From the cell containing the given text, extract its center point as [x, y] coordinate. 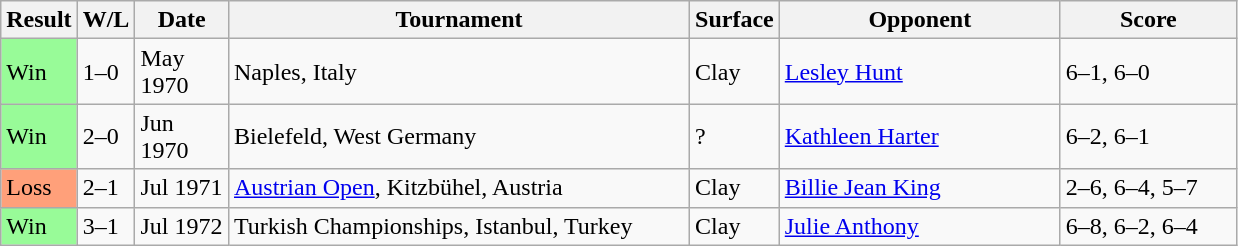
Lesley Hunt [920, 72]
Julie Anthony [920, 226]
Kathleen Harter [920, 136]
2–0 [106, 136]
Jul 1972 [182, 226]
Tournament [458, 20]
6–8, 6–2, 6–4 [1148, 226]
Billie Jean King [920, 188]
6–1, 6–0 [1148, 72]
Loss [39, 188]
W/L [106, 20]
Turkish Championships, Istanbul, Turkey [458, 226]
Score [1148, 20]
6–2, 6–1 [1148, 136]
Date [182, 20]
Jul 1971 [182, 188]
Opponent [920, 20]
Naples, Italy [458, 72]
Surface [735, 20]
3–1 [106, 226]
? [735, 136]
Result [39, 20]
2–1 [106, 188]
May 1970 [182, 72]
1–0 [106, 72]
Jun 1970 [182, 136]
Bielefeld, West Germany [458, 136]
2–6, 6–4, 5–7 [1148, 188]
Austrian Open, Kitzbühel, Austria [458, 188]
